For the text-containing cell, return its midpoint in [x, y] coordinate format. 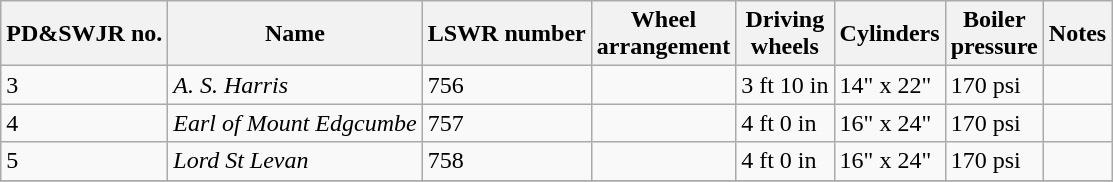
3 ft 10 in [785, 85]
3 [84, 85]
Earl of Mount Edgcumbe [295, 123]
PD&SWJR no. [84, 34]
14" x 22" [890, 85]
758 [506, 161]
4 [84, 123]
756 [506, 85]
Name [295, 34]
Drivingwheels [785, 34]
5 [84, 161]
LSWR number [506, 34]
Wheelarrangement [663, 34]
Lord St Levan [295, 161]
757 [506, 123]
Cylinders [890, 34]
A. S. Harris [295, 85]
Notes [1077, 34]
Boilerpressure [994, 34]
